Search for the cell housing the specified text and yield its (x, y) center coordinate. 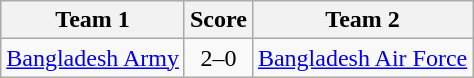
2–0 (218, 58)
Team 1 (93, 20)
Score (218, 20)
Bangladesh Air Force (362, 58)
Team 2 (362, 20)
Bangladesh Army (93, 58)
